Return the [X, Y] coordinate for the center point of the cell that contains the specified text.  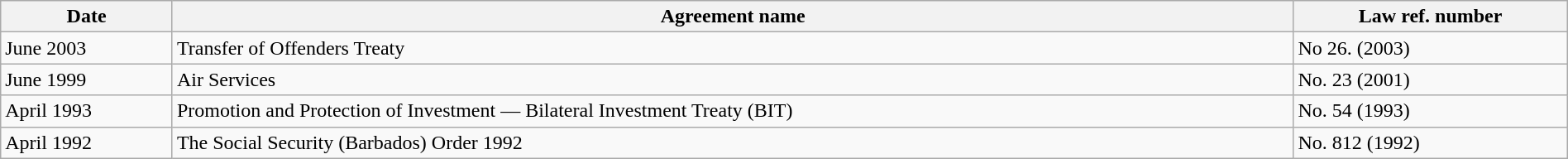
Date [87, 17]
No. 54 (1993) [1431, 111]
June 1999 [87, 79]
June 2003 [87, 48]
April 1992 [87, 142]
No 26. (2003) [1431, 48]
The Social Security (Barbados) Order 1992 [733, 142]
Air Services [733, 79]
Agreement name [733, 17]
No. 23 (2001) [1431, 79]
No. 812 (1992) [1431, 142]
April 1993 [87, 111]
Law ref. number [1431, 17]
Promotion and Protection of Investment — Bilateral Investment Treaty (BIT) [733, 111]
Transfer of Offenders Treaty [733, 48]
